Extract the [x, y] coordinate from the center of the cell holding the provided text.  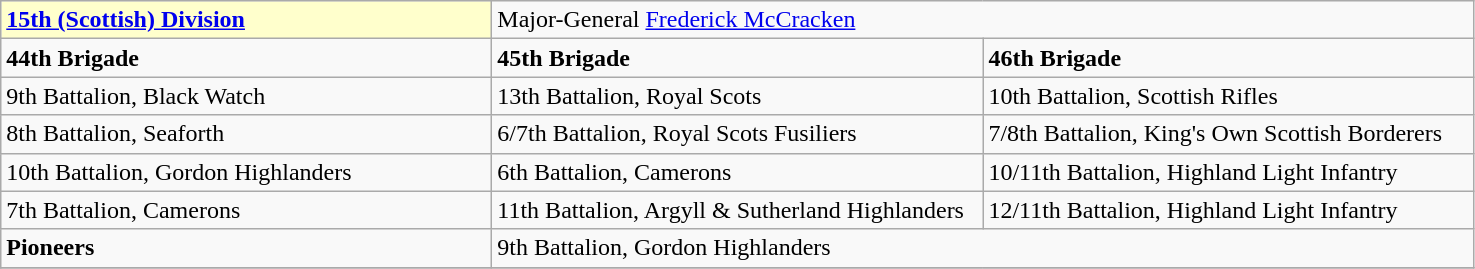
7/8th Battalion, King's Own Scottish Borderers [1228, 134]
9th Battalion, Gordon Highlanders [983, 248]
11th Battalion, Argyll & Sutherland Highlanders [738, 210]
10/11th Battalion, Highland Light Infantry [1228, 172]
Pioneers [246, 248]
45th Brigade [738, 58]
9th Battalion, Black Watch [246, 96]
13th Battalion, Royal Scots [738, 96]
7th Battalion, Camerons [246, 210]
12/11th Battalion, Highland Light Infantry [1228, 210]
6th Battalion, Camerons [738, 172]
Major-General Frederick McCracken [983, 20]
10th Battalion, Scottish Rifles [1228, 96]
6/7th Battalion, Royal Scots Fusiliers [738, 134]
10th Battalion, Gordon Highlanders [246, 172]
44th Brigade [246, 58]
8th Battalion, Seaforth [246, 134]
15th (Scottish) Division [246, 20]
46th Brigade [1228, 58]
